Extract the (X, Y) coordinate from the center of the cell holding the provided text.  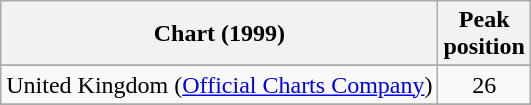
Peakposition (484, 34)
Chart (1999) (220, 34)
26 (484, 85)
United Kingdom (Official Charts Company) (220, 85)
